Detect which cell encompasses the target text, then output its [X, Y] center coordinate. 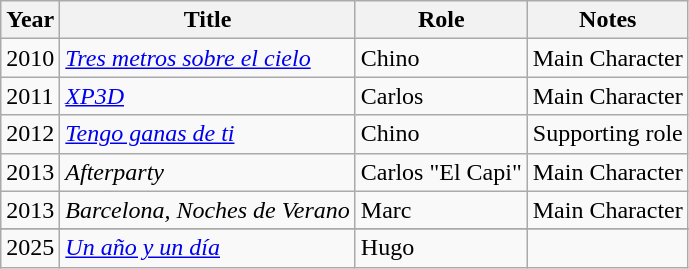
Tengo ganas de ti [208, 134]
Role [441, 20]
Un año y un día [208, 248]
Barcelona, Noches de Verano [208, 210]
Hugo [441, 248]
Marc [441, 210]
Year [30, 20]
XP3D [208, 96]
2010 [30, 58]
2011 [30, 96]
Afterparty [208, 172]
Title [208, 20]
Supporting role [608, 134]
2012 [30, 134]
Carlos [441, 96]
Notes [608, 20]
2025 [30, 248]
Tres metros sobre el cielo [208, 58]
Carlos "El Capi" [441, 172]
